Determine the (X, Y) coordinate at the center of the cell enclosing the given text.  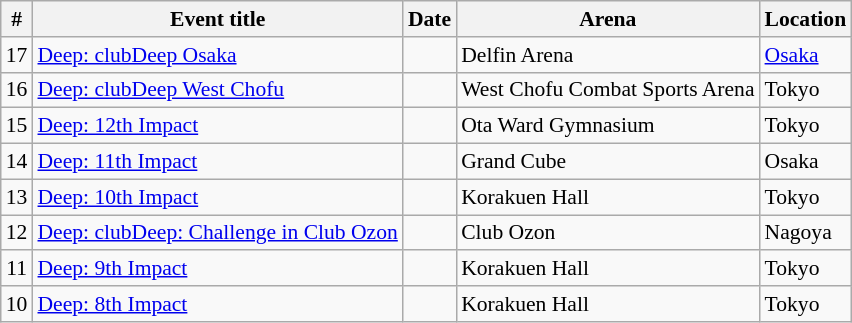
Date (430, 19)
13 (17, 197)
Deep: clubDeep West Chofu (217, 90)
Deep: 9th Impact (217, 269)
# (17, 19)
Grand Cube (608, 162)
Nagoya (806, 233)
Club Ozon (608, 233)
Arena (608, 19)
17 (17, 55)
Deep: 8th Impact (217, 304)
10 (17, 304)
Deep: 10th Impact (217, 197)
14 (17, 162)
16 (17, 90)
12 (17, 233)
West Chofu Combat Sports Arena (608, 90)
Event title (217, 19)
Delfin Arena (608, 55)
15 (17, 126)
Deep: clubDeep: Challenge in Club Ozon (217, 233)
Deep: 12th Impact (217, 126)
Ota Ward Gymnasium (608, 126)
11 (17, 269)
Deep: clubDeep Osaka (217, 55)
Deep: 11th Impact (217, 162)
Location (806, 19)
